Output the (X, Y) coordinate of the center of the cell containing the given text.  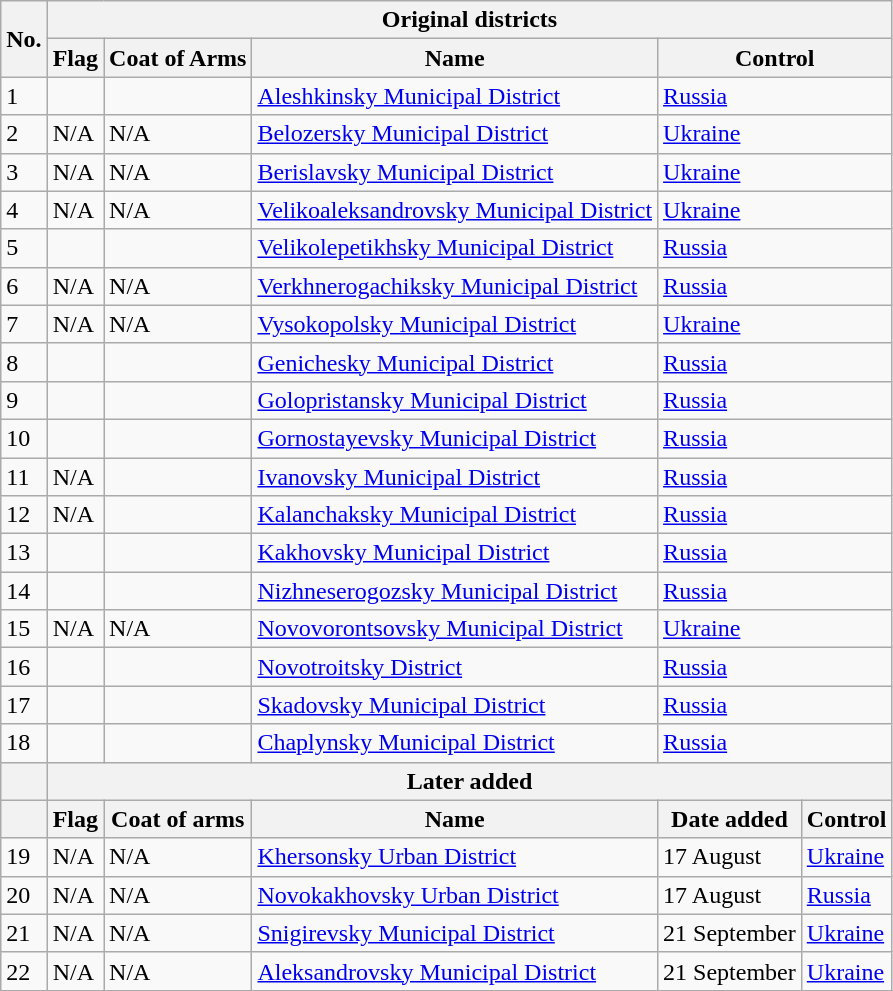
12 (24, 515)
Kakhovsky Municipal District (455, 553)
Velikoaleksandrovsky Municipal District (455, 210)
Coat of Arms (178, 58)
Novotroitsky District (455, 667)
10 (24, 438)
No. (24, 39)
18 (24, 743)
Skadovsky Municipal District (455, 705)
Vysokopolsky Municipal District (455, 324)
19 (24, 857)
Novokakhovsky Urban District (455, 895)
11 (24, 477)
Kalanchaksky Municipal District (455, 515)
Genichesky Municipal District (455, 362)
7 (24, 324)
8 (24, 362)
2 (24, 134)
Velikolepetikhsky Municipal District (455, 248)
9 (24, 400)
1 (24, 96)
Verkhnerogachiksky Municipal District (455, 286)
Date added (730, 819)
4 (24, 210)
Snigirevsky Municipal District (455, 933)
Ivanovsky Municipal District (455, 477)
5 (24, 248)
Chaplynsky Municipal District (455, 743)
Golopristansky Municipal District (455, 400)
21 (24, 933)
17 (24, 705)
22 (24, 971)
20 (24, 895)
14 (24, 591)
Aleksandrovsky Municipal District (455, 971)
3 (24, 172)
Novovorontsovsky Municipal District (455, 629)
Berislavsky Municipal District (455, 172)
Original districts (470, 20)
Gornostayevsky Municipal District (455, 438)
Aleshkinsky Municipal District (455, 96)
6 (24, 286)
15 (24, 629)
Khersonsky Urban District (455, 857)
Later added (470, 781)
Coat of arms (178, 819)
16 (24, 667)
13 (24, 553)
Nizhneserogozsky Municipal District (455, 591)
Belozersky Municipal District (455, 134)
